From the cell containing the given text, extract its center point as (X, Y) coordinate. 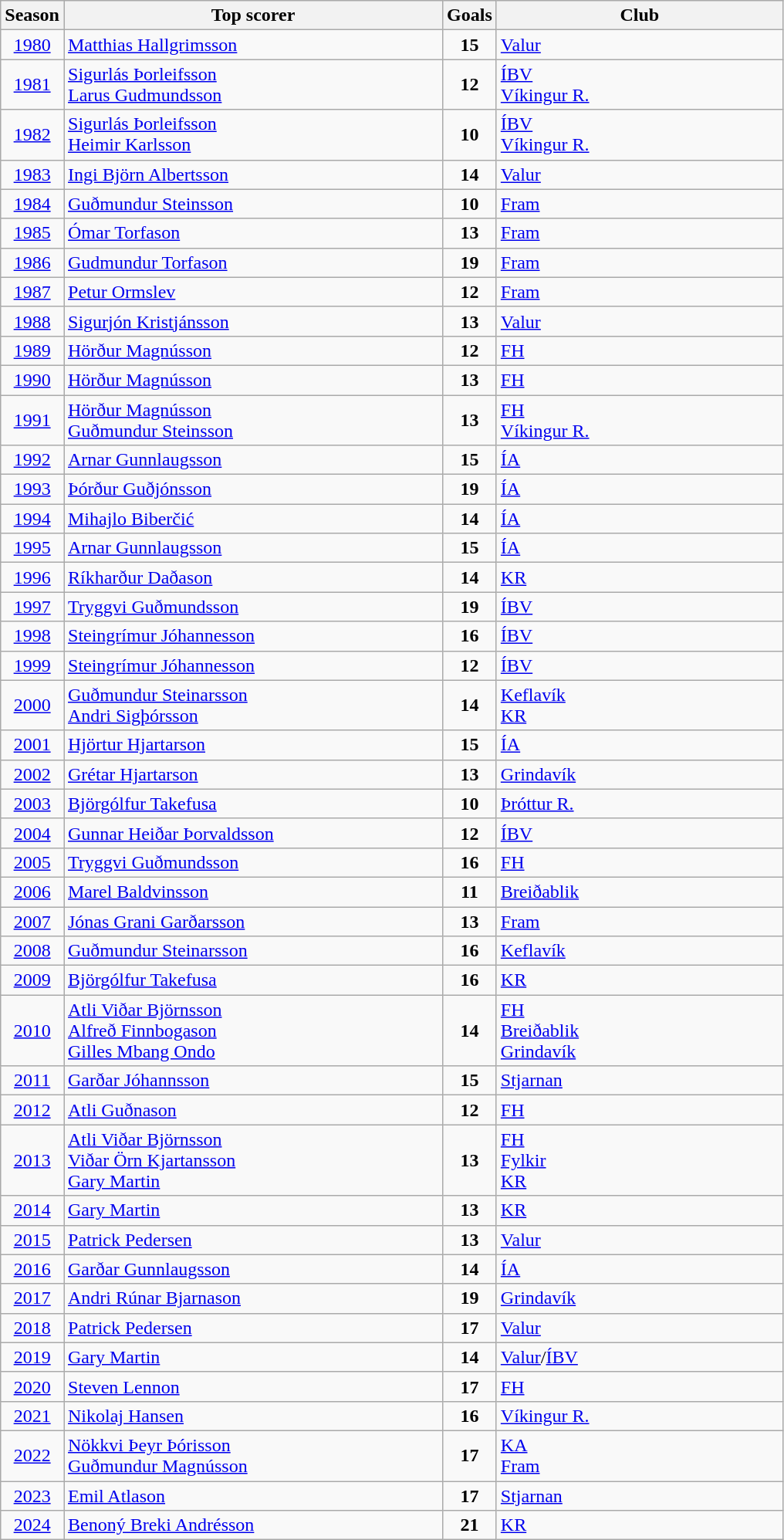
1992 (32, 460)
1999 (32, 665)
Sigurlás Þorleifsson Larus Gudmundsson (253, 85)
1994 (32, 519)
2003 (32, 804)
1987 (32, 292)
Gunnar Heiðar Þorvaldsson (253, 833)
Grétar Hjartarson (253, 774)
Ingi Björn Albertsson (253, 174)
Benoný Breki Andrésson (253, 1525)
Ómar Torfason (253, 233)
2001 (32, 745)
2005 (32, 862)
Matthias Hallgrimsson (253, 45)
Nikolaj Hansen (253, 1416)
Víkingur R. (639, 1416)
1998 (32, 636)
Keflavík (639, 951)
2023 (32, 1495)
Jónas Grani Garðarsson (253, 921)
2008 (32, 951)
2020 (32, 1386)
1988 (32, 321)
Sigurlás Þorleifsson Heimir Karlsson (253, 134)
KeflavíkKR (639, 706)
1991 (32, 420)
KAFram (639, 1456)
Petur Ormslev (253, 292)
2000 (32, 706)
2011 (32, 1081)
Valur/ÍBV (639, 1357)
2009 (32, 980)
Breiðablik (639, 892)
FHBreiðablikGrindavík (639, 1031)
1985 (32, 233)
Garðar Gunnlaugsson (253, 1269)
1989 (32, 350)
1990 (32, 380)
2016 (32, 1269)
2022 (32, 1456)
Garðar Jóhannsson (253, 1081)
FHVíkingur R. (639, 420)
1980 (32, 45)
2007 (32, 921)
2021 (32, 1416)
Steven Lennon (253, 1386)
2018 (32, 1328)
Club (639, 15)
Guðmundur Steinsson (253, 204)
2004 (32, 833)
11 (470, 892)
Gudmundur Torfason (253, 262)
1995 (32, 548)
21 (470, 1525)
1984 (32, 204)
Goals (470, 15)
2015 (32, 1240)
1981 (32, 85)
Atli Guðnason (253, 1110)
Ríkharður Daðason (253, 577)
1993 (32, 489)
2006 (32, 892)
2013 (32, 1160)
Atli Viðar Björnsson Viðar Örn Kjartansson Gary Martin (253, 1160)
Þórður Guðjónsson (253, 489)
2002 (32, 774)
Marel Baldvinsson (253, 892)
FHFylkirKR (639, 1160)
Mihajlo Biberčić (253, 519)
Hjörtur Hjartarson (253, 745)
Nökkvi Þeyr Þórisson Guðmundur Magnússon (253, 1456)
Hörður Magnússon Guðmundur Steinsson (253, 420)
2012 (32, 1110)
Guðmundur Steinarsson (253, 951)
1982 (32, 134)
2017 (32, 1298)
2024 (32, 1525)
2010 (32, 1031)
1996 (32, 577)
Sigurjón Kristjánsson (253, 321)
Guðmundur Steinarsson Andri Sigþórsson (253, 706)
Þróttur R. (639, 804)
Atli Viðar Björnsson Alfreð Finnbogason Gilles Mbang Ondo (253, 1031)
1983 (32, 174)
Emil Atlason (253, 1495)
1997 (32, 607)
2019 (32, 1357)
Top scorer (253, 15)
Andri Rúnar Bjarnason (253, 1298)
1986 (32, 262)
2014 (32, 1210)
Season (32, 15)
